Return [x, y] of the center of cell containing provided text 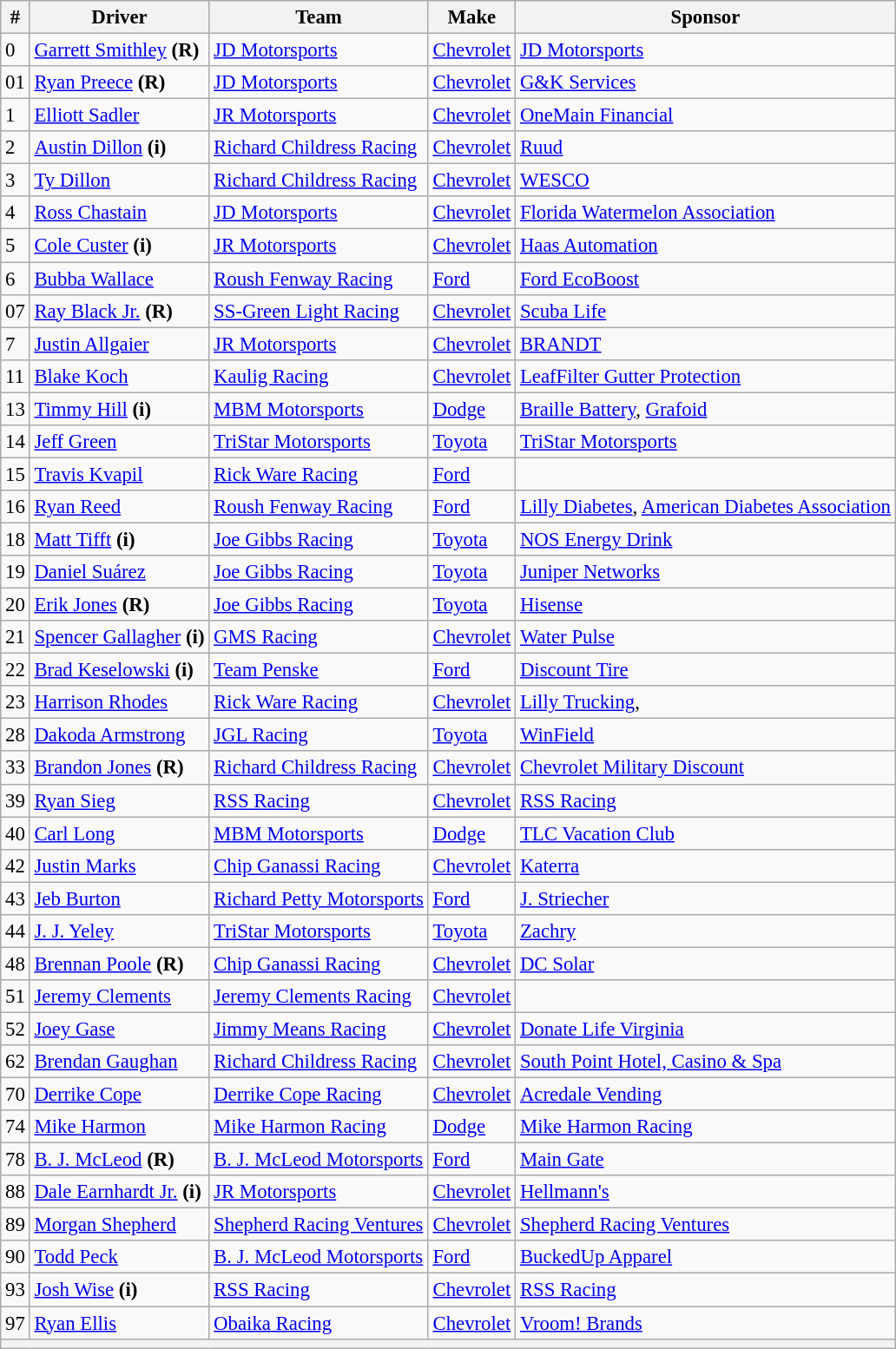
Todd Peck [120, 1258]
WESCO [706, 181]
Spencer Gallagher (i) [120, 637]
G&K Services [706, 82]
Richard Petty Motorsports [319, 898]
J. J. Yeley [120, 931]
Jeremy Clements [120, 997]
Ryan Ellis [120, 1323]
Garrett Smithley (R) [120, 50]
JGL Racing [319, 735]
Katerra [706, 865]
Dale Earnhardt Jr. (i) [120, 1192]
Harrison Rhodes [120, 702]
Matt Tifft (i) [120, 539]
Ford EcoBoost [706, 279]
LeafFilter Gutter Protection [706, 376]
48 [16, 964]
Travis Kvapil [120, 474]
2 [16, 148]
Hellmann's [706, 1192]
Derrike Cope Racing [319, 1095]
Braille Battery, Grafoid [706, 409]
Blake Koch [120, 376]
Acredale Vending [706, 1095]
51 [16, 997]
DC Solar [706, 964]
Brandon Jones (R) [120, 768]
NOS Energy Drink [706, 539]
22 [16, 670]
42 [16, 865]
44 [16, 931]
0 [16, 50]
Austin Dillon (i) [120, 148]
Josh Wise (i) [120, 1290]
Cole Custer (i) [120, 246]
Main Gate [706, 1160]
Jimmy Means Racing [319, 1029]
BRANDT [706, 344]
Chevrolet Military Discount [706, 768]
Brad Keselowski (i) [120, 670]
Haas Automation [706, 246]
Hisense [706, 605]
01 [16, 82]
Ray Black Jr. (R) [120, 311]
1 [16, 115]
40 [16, 833]
Ty Dillon [120, 181]
Ryan Sieg [120, 800]
TLC Vacation Club [706, 833]
3 [16, 181]
Lilly Diabetes, American Diabetes Association [706, 507]
Team Penske [319, 670]
Ryan Preece (R) [120, 82]
Justin Allgaier [120, 344]
Ruud [706, 148]
18 [16, 539]
Timmy Hill (i) [120, 409]
70 [16, 1095]
88 [16, 1192]
Carl Long [120, 833]
Jeb Burton [120, 898]
# [16, 17]
97 [16, 1323]
Daniel Suárez [120, 572]
Jeff Green [120, 442]
Ross Chastain [120, 213]
7 [16, 344]
90 [16, 1258]
OneMain Financial [706, 115]
21 [16, 637]
B. J. McLeod (R) [120, 1160]
16 [16, 507]
Erik Jones (R) [120, 605]
Driver [120, 17]
Brendan Gaughan [120, 1062]
Sponsor [706, 17]
07 [16, 311]
Bubba Wallace [120, 279]
Mike Harmon [120, 1127]
Donate Life Virginia [706, 1029]
Derrike Cope [120, 1095]
Make [471, 17]
SS-Green Light Racing [319, 311]
89 [16, 1225]
33 [16, 768]
Lilly Trucking, [706, 702]
Morgan Shepherd [120, 1225]
South Point Hotel, Casino & Spa [706, 1062]
23 [16, 702]
Ryan Reed [120, 507]
Jeremy Clements Racing [319, 997]
15 [16, 474]
78 [16, 1160]
Florida Watermelon Association [706, 213]
Zachry [706, 931]
20 [16, 605]
5 [16, 246]
4 [16, 213]
Discount Tire [706, 670]
62 [16, 1062]
19 [16, 572]
Elliott Sadler [120, 115]
52 [16, 1029]
WinField [706, 735]
43 [16, 898]
6 [16, 279]
Juniper Networks [706, 572]
Brennan Poole (R) [120, 964]
Water Pulse [706, 637]
93 [16, 1290]
Team [319, 17]
Justin Marks [120, 865]
14 [16, 442]
Vroom! Brands [706, 1323]
13 [16, 409]
28 [16, 735]
74 [16, 1127]
11 [16, 376]
Scuba Life [706, 311]
Joey Gase [120, 1029]
Obaika Racing [319, 1323]
39 [16, 800]
GMS Racing [319, 637]
BuckedUp Apparel [706, 1258]
J. Striecher [706, 898]
Kaulig Racing [319, 376]
Dakoda Armstrong [120, 735]
